Detect which cell encompasses the target text, then output its [X, Y] center coordinate. 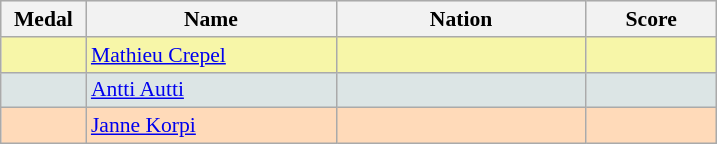
Medal [44, 19]
Mathieu Crepel [211, 55]
Janne Korpi [211, 126]
Nation [461, 19]
Name [211, 19]
Antti Autti [211, 90]
Score [651, 19]
